Output the (X, Y) coordinate of the center of the cell containing the given text.  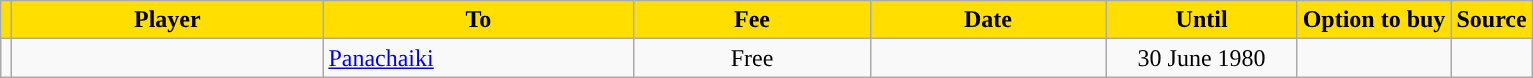
30 June 1980 (1202, 58)
Option to buy (1374, 20)
To (478, 20)
Source (1492, 20)
Until (1202, 20)
Fee (752, 20)
Date (988, 20)
Player (168, 20)
Free (752, 58)
Panachaiki (478, 58)
